Extract the [X, Y] coordinate from the center of the cell holding the provided text.  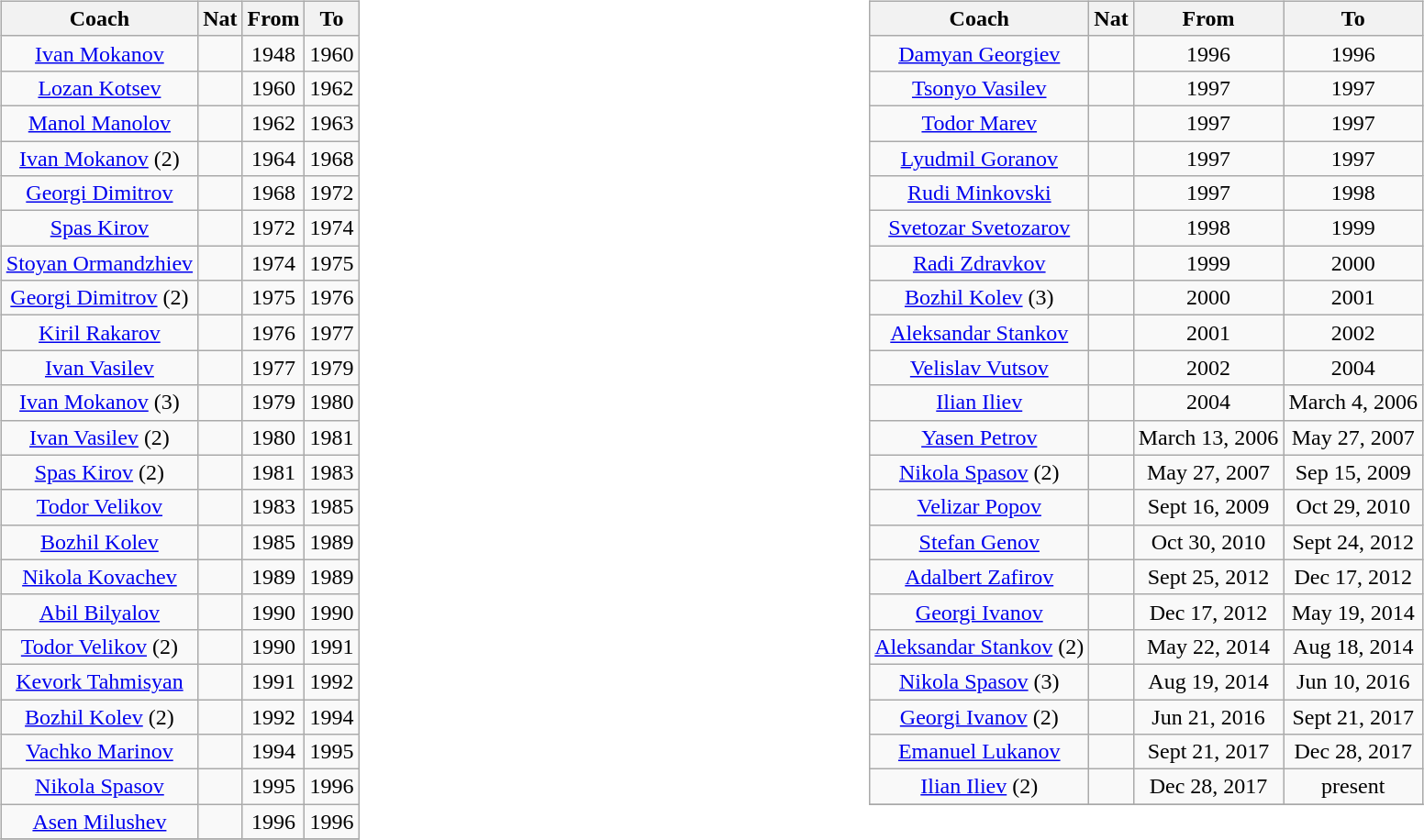
May 19, 2014 [1353, 612]
Svetozar Svetozarov [980, 228]
Ivan Mokanov (3) [99, 403]
Aug 19, 2014 [1208, 681]
Aleksandar Stankov [980, 333]
Sept 25, 2012 [1208, 577]
March 13, 2006 [1208, 437]
Oct 30, 2010 [1208, 542]
Ivan Mokanov [99, 53]
Oct 29, 2010 [1353, 507]
Jun 10, 2016 [1353, 681]
Stefan Genov [980, 542]
Lyudmil Goranov [980, 159]
Bozhil Kolev (2) [99, 716]
Bozhil Kolev [99, 542]
May 22, 2014 [1208, 647]
Velislav Vutsov [980, 368]
Georgi Dimitrov [99, 193]
Kiril Rakarov [99, 333]
Rudi Minkovski [980, 193]
Vachko Marinov [99, 752]
Sept 24, 2012 [1353, 542]
Sept 16, 2009 [1208, 507]
Damyan Georgiev [980, 53]
Georgi Dimitrov (2) [99, 298]
Nikola Spasov (2) [980, 472]
Abil Bilyalov [99, 612]
Todor Marev [980, 123]
Aug 18, 2014 [1353, 647]
Bozhil Kolev (3) [980, 298]
Velizar Popov [980, 507]
Asen Milushev [99, 822]
Yasen Petrov [980, 437]
Sep 15, 2009 [1353, 472]
Nikola Spasov (3) [980, 681]
Ilian Iliev (2) [980, 787]
Ivan Vasilev [99, 368]
Ivan Mokanov (2) [99, 159]
Tsonyo Vasilev [980, 88]
Nikola Kovachev [99, 577]
Jun 21, 2016 [1208, 716]
Spas Kirov [99, 228]
Radi Zdravkov [980, 263]
Todor Velikov (2) [99, 647]
Ivan Vasilev (2) [99, 437]
Aleksandar Stankov (2) [980, 647]
Manol Manolov [99, 123]
Emanuel Lukanov [980, 752]
Adalbert Zafirov [980, 577]
1963 [332, 123]
1964 [273, 159]
Georgi Ivanov [980, 612]
Nikola Spasov [99, 787]
Todor Velikov [99, 507]
present [1353, 787]
1948 [273, 53]
Ilian Iliev [980, 403]
Spas Kirov (2) [99, 472]
Georgi Ivanov (2) [980, 716]
Lozan Kotsev [99, 88]
March 4, 2006 [1353, 403]
Stoyan Ormandzhiev [99, 263]
Kevork Tahmisyan [99, 681]
